From the cell containing the given text, extract its center point as (x, y) coordinate. 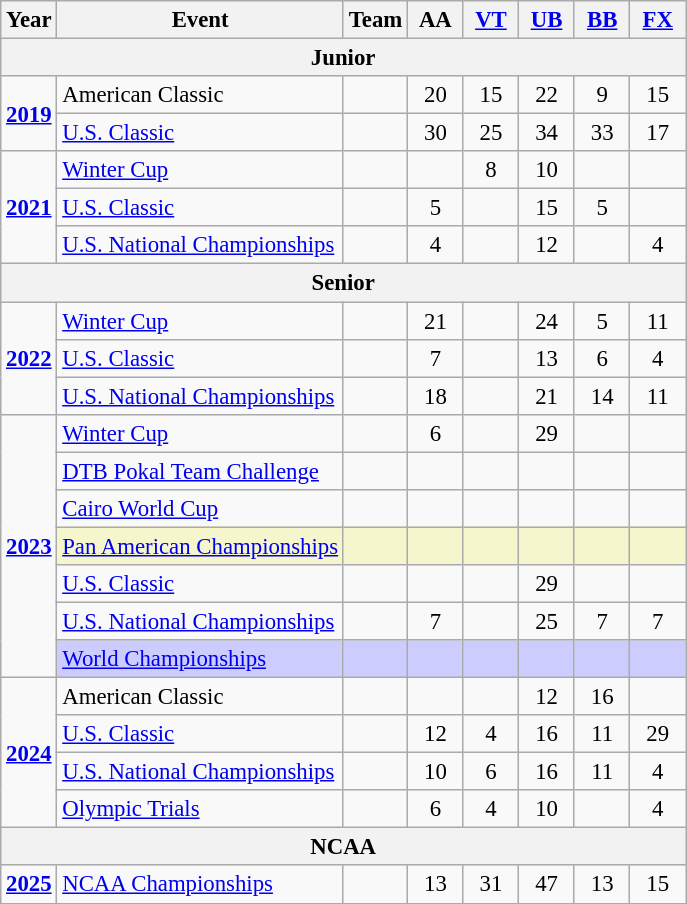
30 (436, 133)
Junior (344, 58)
2022 (29, 358)
Team (375, 20)
Senior (344, 283)
34 (547, 133)
NCAA Championships (200, 885)
AA (436, 20)
Cairo World Cup (200, 509)
UB (547, 20)
18 (436, 396)
FX (658, 20)
BB (602, 20)
NCAA (344, 847)
9 (602, 95)
22 (547, 95)
Olympic Trials (200, 809)
2021 (29, 208)
14 (602, 396)
Year (29, 20)
2019 (29, 114)
Event (200, 20)
47 (547, 885)
33 (602, 133)
DTB Pokal Team Challenge (200, 471)
31 (491, 885)
Pan American Championships (200, 546)
8 (491, 170)
2024 (29, 753)
VT (491, 20)
World Championships (200, 659)
24 (547, 321)
20 (436, 95)
17 (658, 133)
2023 (29, 546)
2025 (29, 885)
